Locate the cell with the specified text and output its (X, Y) center coordinate. 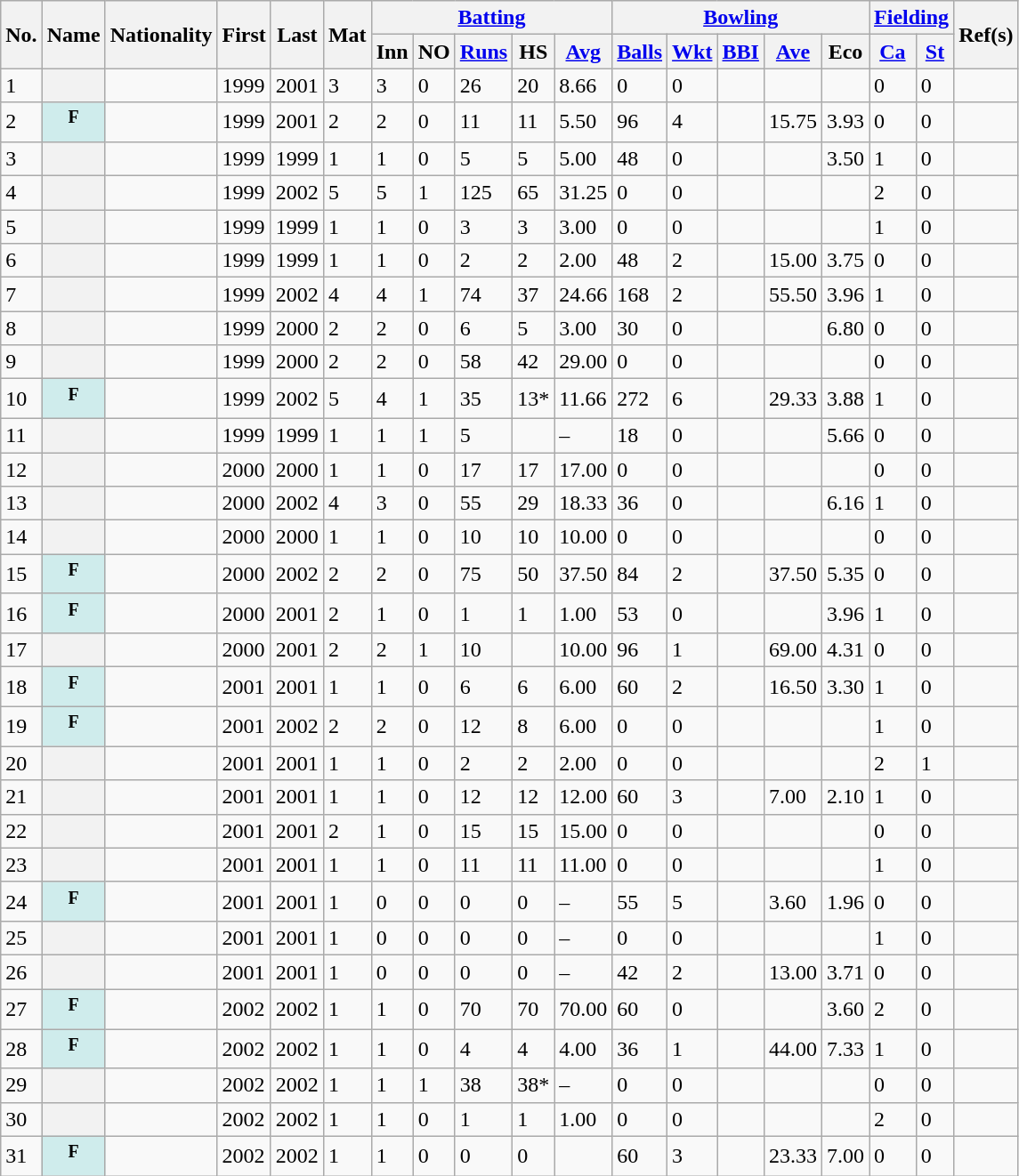
6.16 (845, 503)
13 (21, 503)
12.00 (584, 797)
23 (21, 865)
13.00 (792, 972)
Bowling (740, 18)
38 (483, 1085)
18.33 (584, 503)
28 (21, 1048)
Avg (584, 52)
Runs (483, 52)
7.33 (845, 1048)
31 (21, 1156)
HS (534, 52)
Wkt (692, 52)
35 (483, 399)
17.00 (584, 470)
Batting (491, 18)
1.96 (845, 902)
58 (483, 362)
5.00 (584, 158)
5.35 (845, 575)
3.30 (845, 687)
16.50 (792, 687)
St (934, 52)
11.66 (584, 399)
4.31 (845, 650)
5.50 (584, 123)
65 (534, 193)
Ca (894, 52)
No. (21, 35)
168 (640, 294)
44.00 (792, 1048)
Nationality (161, 35)
15.75 (792, 123)
74 (483, 294)
5.66 (845, 435)
First (244, 35)
55.50 (792, 294)
Eco (845, 52)
75 (483, 575)
9 (21, 362)
Ref(s) (986, 35)
6.80 (845, 328)
29.00 (584, 362)
2.10 (845, 797)
21 (21, 797)
125 (483, 193)
38* (534, 1085)
4.00 (584, 1048)
3.75 (845, 261)
70.00 (584, 1009)
Last (297, 35)
7 (21, 294)
Ave (792, 52)
69.00 (792, 650)
24 (21, 902)
NO (434, 52)
14 (21, 537)
Fielding (911, 18)
27 (21, 1009)
Name (73, 35)
3.71 (845, 972)
Balls (640, 52)
3.50 (845, 158)
Mat (347, 35)
37 (534, 294)
3.93 (845, 123)
8.66 (584, 85)
24.66 (584, 294)
Inn (392, 52)
29.33 (792, 399)
16 (21, 614)
84 (640, 575)
BBI (740, 52)
53 (640, 614)
25 (21, 938)
11.00 (584, 865)
19 (21, 726)
13* (534, 399)
22 (21, 831)
31.25 (584, 193)
3.88 (845, 399)
50 (534, 575)
23.33 (792, 1156)
272 (640, 399)
